Locate the cell with the specified text and output its (x, y) center coordinate. 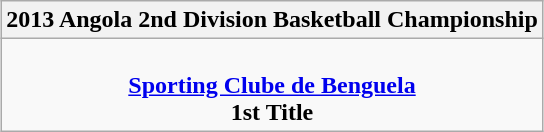
2013 Angola 2nd Division Basketball Championship (272, 20)
Sporting Clube de Benguela1st Title (272, 85)
